Output the [x, y] coordinate of the center of the cell containing the given text.  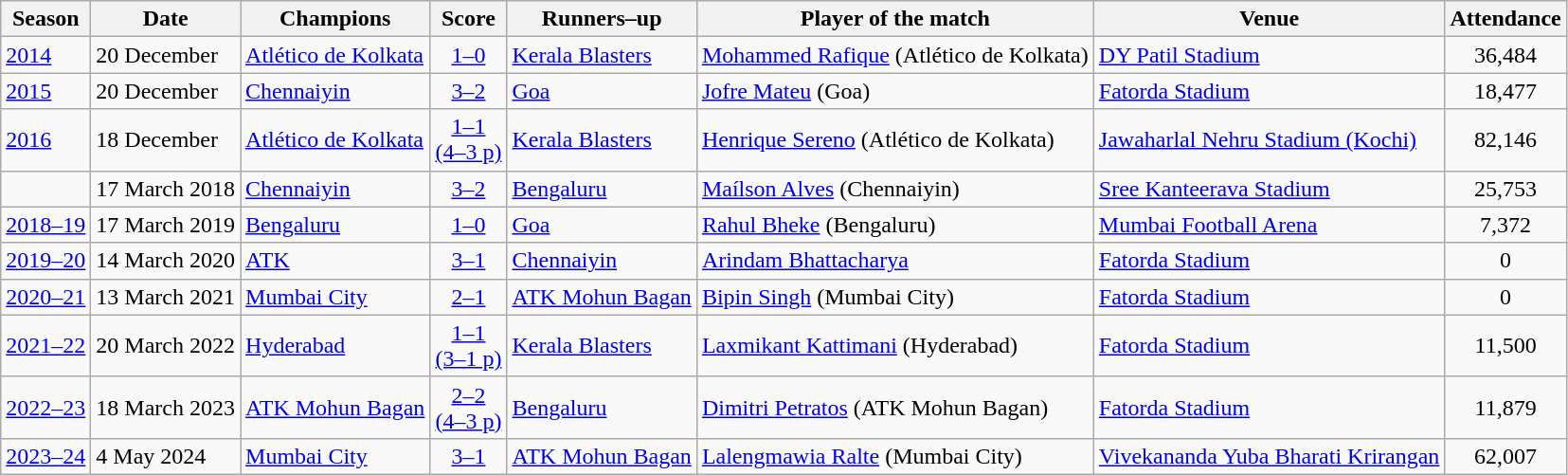
18 December [166, 140]
Mumbai Football Arena [1270, 225]
2020–21 [45, 297]
11,500 [1505, 345]
Bipin Singh (Mumbai City) [894, 297]
2022–23 [45, 408]
82,146 [1505, 140]
25,753 [1505, 189]
17 March 2019 [166, 225]
14 March 2020 [166, 261]
Arindam Bhattacharya [894, 261]
Vivekananda Yuba Bharati Krirangan [1270, 456]
Rahul Bheke (Bengaluru) [894, 225]
2021–22 [45, 345]
Hyderabad [335, 345]
18 March 2023 [166, 408]
1–1(4–3 p) [468, 140]
Jofre Mateu (Goa) [894, 91]
ATK [335, 261]
Venue [1270, 19]
Laxmikant Kattimani (Hyderabad) [894, 345]
Date [166, 19]
Sree Kanteerava Stadium [1270, 189]
36,484 [1505, 55]
Jawaharlal Nehru Stadium (Kochi) [1270, 140]
Season [45, 19]
2015 [45, 91]
13 March 2021 [166, 297]
Dimitri Petratos (ATK Mohun Bagan) [894, 408]
2–1 [468, 297]
18,477 [1505, 91]
2019–20 [45, 261]
Maílson Alves (Chennaiyin) [894, 189]
7,372 [1505, 225]
17 March 2018 [166, 189]
DY Patil Stadium [1270, 55]
Mohammed Rafique (Atlético de Kolkata) [894, 55]
Runners–up [602, 19]
2023–24 [45, 456]
Attendance [1505, 19]
2–2(4–3 p) [468, 408]
2018–19 [45, 225]
Champions [335, 19]
20 March 2022 [166, 345]
2014 [45, 55]
4 May 2024 [166, 456]
Score [468, 19]
11,879 [1505, 408]
1–1(3–1 p) [468, 345]
Lalengmawia Ralte (Mumbai City) [894, 456]
2016 [45, 140]
62,007 [1505, 456]
Player of the match [894, 19]
Henrique Sereno (Atlético de Kolkata) [894, 140]
